Return (x, y) of the center of cell containing provided text 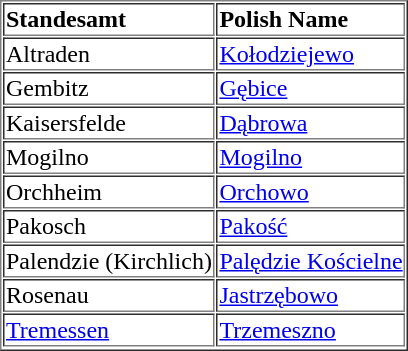
Trzemeszno (310, 330)
Rosenau (109, 296)
Gębice (310, 88)
Palendzie (Kirchlich) (109, 260)
Orchowo (310, 192)
Polish Name (310, 20)
Pakość (310, 226)
Jastrzębowo (310, 296)
Altraden (109, 54)
Orchheim (109, 192)
Tremessen (109, 330)
Palędzie Kościelne (310, 260)
Kołodziejewo (310, 54)
Standesamt (109, 20)
Dąbrowa (310, 122)
Gembitz (109, 88)
Pakosch (109, 226)
Kaisersfelde (109, 122)
